From the cell containing the given text, extract its center point as [X, Y] coordinate. 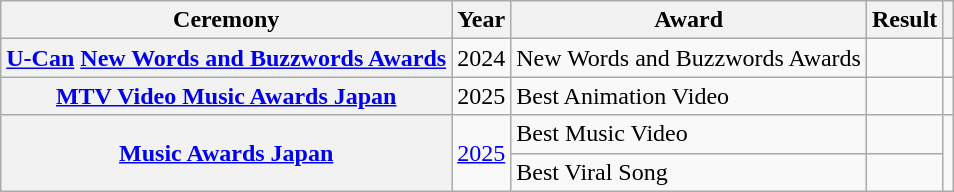
2024 [482, 58]
Best Music Video [689, 134]
Best Animation Video [689, 96]
Ceremony [226, 20]
New Words and Buzzwords Awards [689, 58]
MTV Video Music Awards Japan [226, 96]
Best Viral Song [689, 172]
Year [482, 20]
Award [689, 20]
Result [904, 20]
U-Can New Words and Buzzwords Awards [226, 58]
Music Awards Japan [226, 153]
